Find where the given text appears and provide that cell's center as (x, y) coordinate. 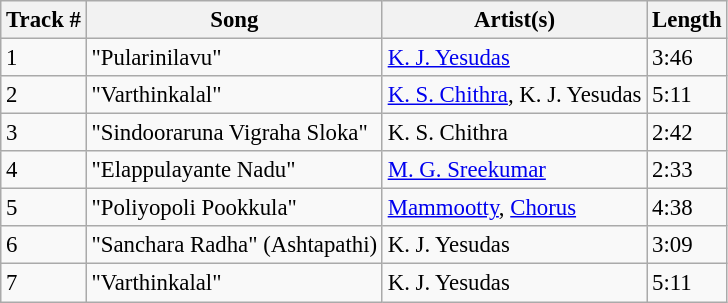
K. S. Chithra, K. J. Yesudas (514, 95)
"Poliyopoli Pookkula" (234, 208)
Mammootty, Chorus (514, 208)
Artist(s) (514, 20)
2:42 (687, 133)
4 (44, 170)
Length (687, 20)
7 (44, 283)
"Elappulayante Nadu" (234, 170)
3:46 (687, 58)
"Sindooraruna Vigraha Sloka" (234, 133)
1 (44, 58)
K. S. Chithra (514, 133)
6 (44, 245)
M. G. Sreekumar (514, 170)
3 (44, 133)
2 (44, 95)
Track # (44, 20)
4:38 (687, 208)
5 (44, 208)
2:33 (687, 170)
"Pularinilavu" (234, 58)
"Sanchara Radha" (Ashtapathi) (234, 245)
Song (234, 20)
3:09 (687, 245)
